Return the [X, Y] coordinate for the center point of the cell that contains the specified text.  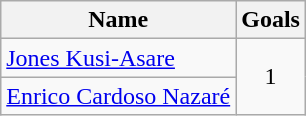
1 [271, 77]
Jones Kusi-Asare [118, 58]
Enrico Cardoso Nazaré [118, 96]
Goals [271, 20]
Name [118, 20]
